Determine the [x, y] coordinate at the center of the cell enclosing the given text.  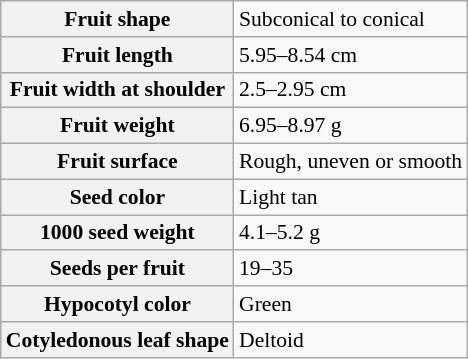
Seeds per fruit [118, 269]
Cotyledonous leaf shape [118, 340]
2.5–2.95 cm [350, 90]
4.1–5.2 g [350, 233]
Light tan [350, 197]
19–35 [350, 269]
Fruit width at shoulder [118, 90]
Rough, uneven or smooth [350, 162]
Green [350, 304]
Hypocotyl color [118, 304]
Fruit shape [118, 19]
Fruit weight [118, 126]
Seed color [118, 197]
Deltoid [350, 340]
1000 seed weight [118, 233]
Subconical to conical [350, 19]
5.95–8.54 cm [350, 55]
6.95–8.97 g [350, 126]
Fruit surface [118, 162]
Fruit length [118, 55]
